Scan for the cell matching the given text and deliver its [x, y] coordinate at center. 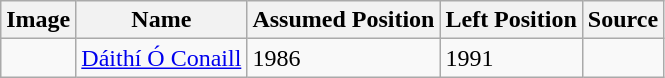
Dáithí Ó Conaill [162, 58]
Source [622, 20]
Name [162, 20]
Left Position [511, 20]
1986 [344, 58]
1991 [511, 58]
Image [38, 20]
Assumed Position [344, 20]
